Determine the [X, Y] coordinate at the center of the cell enclosing the given text.  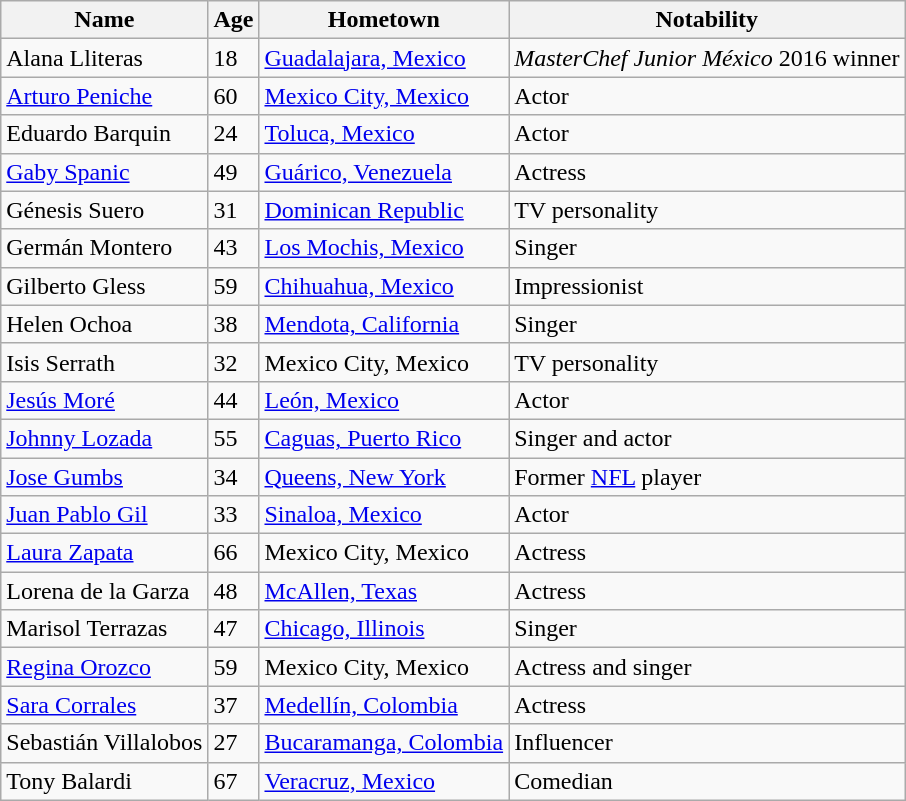
Jesús Moré [104, 400]
44 [234, 400]
32 [234, 362]
37 [234, 705]
Hometown [384, 20]
Mendota, California [384, 324]
48 [234, 591]
34 [234, 477]
31 [234, 210]
Toluca, Mexico [384, 134]
Sara Corrales [104, 705]
60 [234, 96]
Notability [707, 20]
Queens, New York [384, 477]
Regina Orozco [104, 667]
38 [234, 324]
Guárico, Venezuela [384, 172]
Los Mochis, Mexico [384, 248]
Eduardo Barquin [104, 134]
Comedian [707, 781]
Juan Pablo Gil [104, 515]
Johnny Lozada [104, 438]
49 [234, 172]
León, Mexico [384, 400]
27 [234, 743]
Helen Ochoa [104, 324]
Marisol Terrazas [104, 629]
Guadalajara, Mexico [384, 58]
Sinaloa, Mexico [384, 515]
Germán Montero [104, 248]
67 [234, 781]
Actress and singer [707, 667]
Laura Zapata [104, 553]
Génesis Suero [104, 210]
Impressionist [707, 286]
Former NFL player [707, 477]
Gilberto Gless [104, 286]
McAllen, Texas [384, 591]
Dominican Republic [384, 210]
Jose Gumbs [104, 477]
Influencer [707, 743]
Lorena de la Garza [104, 591]
Caguas, Puerto Rico [384, 438]
Gaby Spanic [104, 172]
47 [234, 629]
Tony Balardi [104, 781]
Singer and actor [707, 438]
Isis Serrath [104, 362]
66 [234, 553]
MasterChef Junior México 2016 winner [707, 58]
Medellín, Colombia [384, 705]
Age [234, 20]
43 [234, 248]
Sebastián Villalobos [104, 743]
Bucaramanga, Colombia [384, 743]
Arturo Peniche [104, 96]
33 [234, 515]
Chihuahua, Mexico [384, 286]
Name [104, 20]
24 [234, 134]
Veracruz, Mexico [384, 781]
18 [234, 58]
Alana Lliteras [104, 58]
Chicago, Illinois [384, 629]
55 [234, 438]
